Output the [x, y] coordinate of the center of the cell containing the given text.  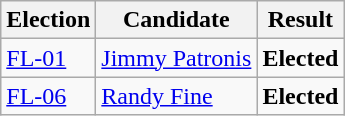
FL-01 [48, 58]
Candidate [176, 20]
Jimmy Patronis [176, 58]
Randy Fine [176, 96]
Result [300, 20]
FL-06 [48, 96]
Election [48, 20]
